Pinpoint the cell where the given text exists, returning its [x, y] midpoint coordinate. 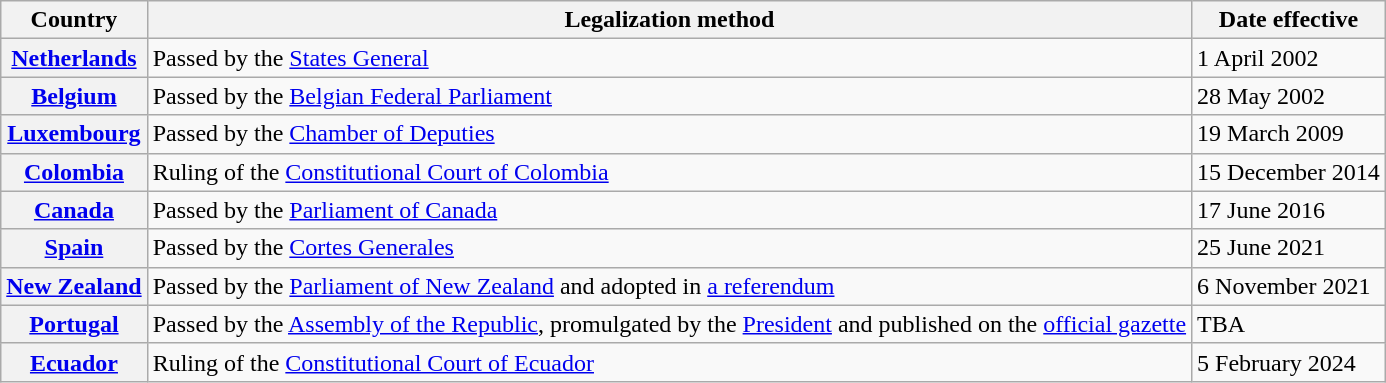
New Zealand [74, 286]
Passed by the Belgian Federal Parliament [669, 96]
Passed by the States General [669, 58]
28 May 2002 [1289, 96]
Date effective [1289, 20]
Belgium [74, 96]
Ruling of the Constitutional Court of Ecuador [669, 362]
Passed by the Cortes Generales [669, 248]
Passed by the Chamber of Deputies [669, 134]
Legalization method [669, 20]
6 November 2021 [1289, 286]
Ecuador [74, 362]
Canada [74, 210]
17 June 2016 [1289, 210]
15 December 2014 [1289, 172]
25 June 2021 [1289, 248]
Portugal [74, 324]
Passed by the Parliament of Canada [669, 210]
19 March 2009 [1289, 134]
Ruling of the Constitutional Court of Colombia [669, 172]
Spain [74, 248]
Netherlands [74, 58]
5 February 2024 [1289, 362]
Luxembourg [74, 134]
Passed by the Parliament of New Zealand and adopted in a referendum [669, 286]
1 April 2002 [1289, 58]
Passed by the Assembly of the Republic, promulgated by the President and published on the official gazette [669, 324]
Country [74, 20]
TBA [1289, 324]
Colombia [74, 172]
